Find where the given text appears and provide that cell's center as [X, Y] coordinate. 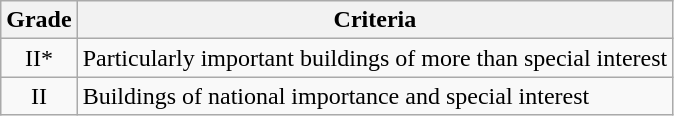
Buildings of national importance and special interest [375, 96]
Particularly important buildings of more than special interest [375, 58]
Criteria [375, 20]
II* [39, 58]
Grade [39, 20]
II [39, 96]
